Pinpoint the cell where the given text exists, returning its [x, y] midpoint coordinate. 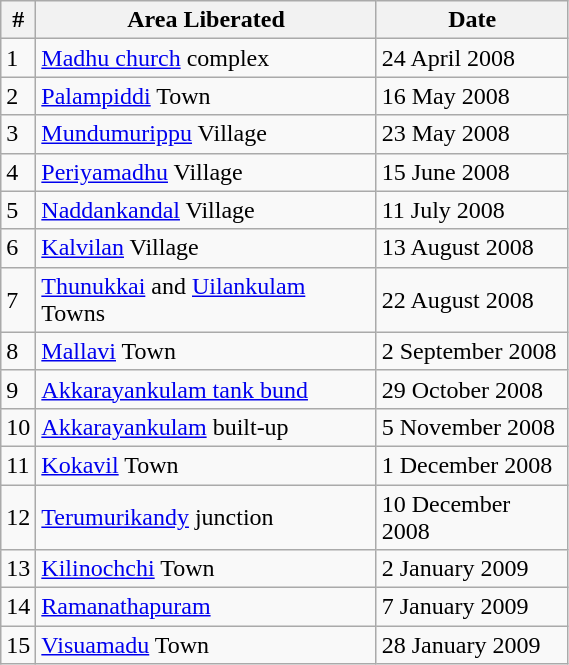
15 June 2008 [472, 172]
8 [18, 351]
9 [18, 389]
Kokavil Town [206, 465]
7 [18, 300]
Palampiddi Town [206, 96]
12 [18, 516]
11 [18, 465]
Akkarayankulam tank bund [206, 389]
10 December 2008 [472, 516]
Area Liberated [206, 20]
2 [18, 96]
Kalvilan Village [206, 248]
Thunukkai and Uilankulam Towns [206, 300]
22 August 2008 [472, 300]
Kilinochchi Town [206, 569]
Date [472, 20]
6 [18, 248]
14 [18, 607]
3 [18, 134]
# [18, 20]
1 December 2008 [472, 465]
7 January 2009 [472, 607]
Ramanathapuram [206, 607]
Mallavi Town [206, 351]
Madhu church complex [206, 58]
2 September 2008 [472, 351]
Naddankandal Village [206, 210]
Mundumurippu Village [206, 134]
13 [18, 569]
4 [18, 172]
Terumurikandy junction [206, 516]
10 [18, 427]
29 October 2008 [472, 389]
13 August 2008 [472, 248]
Akkarayankulam built-up [206, 427]
15 [18, 645]
16 May 2008 [472, 96]
11 July 2008 [472, 210]
1 [18, 58]
Periyamadhu Village [206, 172]
5 [18, 210]
23 May 2008 [472, 134]
Visuamadu Town [206, 645]
28 January 2009 [472, 645]
5 November 2008 [472, 427]
2 January 2009 [472, 569]
24 April 2008 [472, 58]
